For the text-containing cell, return its midpoint in [x, y] coordinate format. 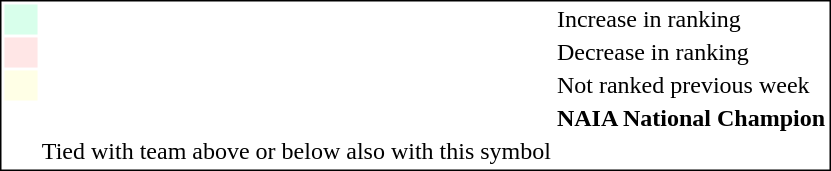
NAIA National Champion [690, 119]
Tied with team above or below also with this symbol [296, 151]
Increase in ranking [690, 19]
Decrease in ranking [690, 53]
Not ranked previous week [690, 85]
